Scan for the cell matching the given text and deliver its (X, Y) coordinate at center. 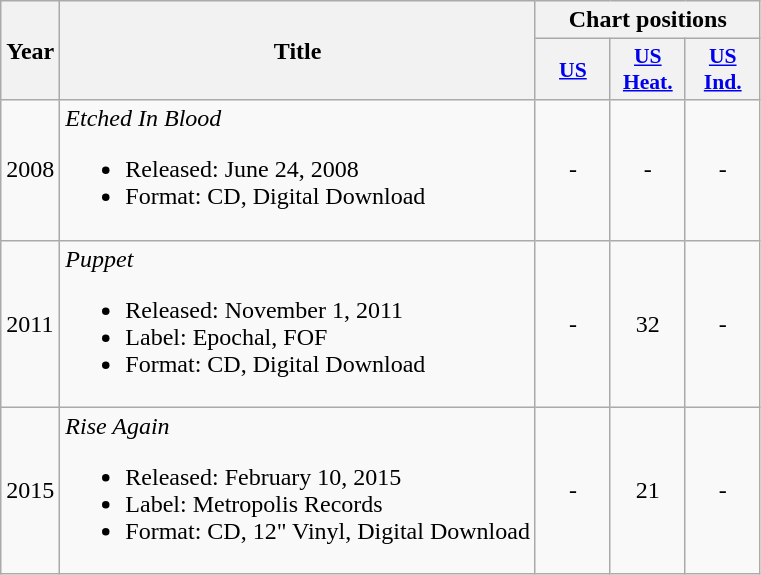
Rise AgainReleased: February 10, 2015Label: Metropolis RecordsFormat: CD, 12" Vinyl, Digital Download (298, 490)
2008 (30, 170)
Chart positions (648, 20)
21 (648, 490)
US (572, 70)
US Ind. (722, 70)
Etched In BloodReleased: June 24, 2008Format: CD, Digital Download (298, 170)
US Heat. (648, 70)
2011 (30, 324)
Year (30, 50)
2015 (30, 490)
PuppetReleased: November 1, 2011Label: Epochal, FOFFormat: CD, Digital Download (298, 324)
32 (648, 324)
Title (298, 50)
